For the text-containing cell, return its midpoint in (x, y) coordinate format. 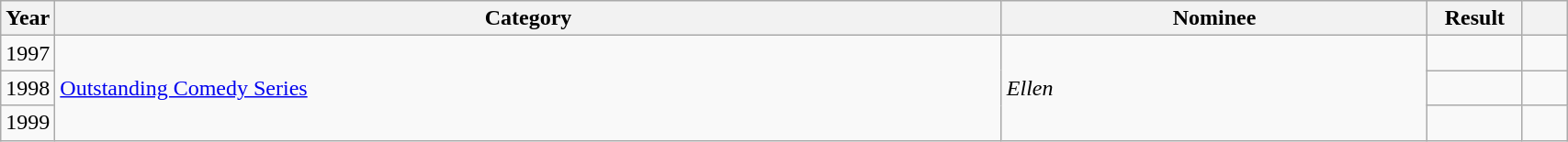
1999 (28, 123)
Outstanding Comedy Series (528, 88)
Year (28, 18)
1998 (28, 88)
Ellen (1214, 88)
Result (1475, 18)
Nominee (1214, 18)
Category (528, 18)
1997 (28, 53)
